Provide the [x, y] coordinate of the cell's center where the given text is located.  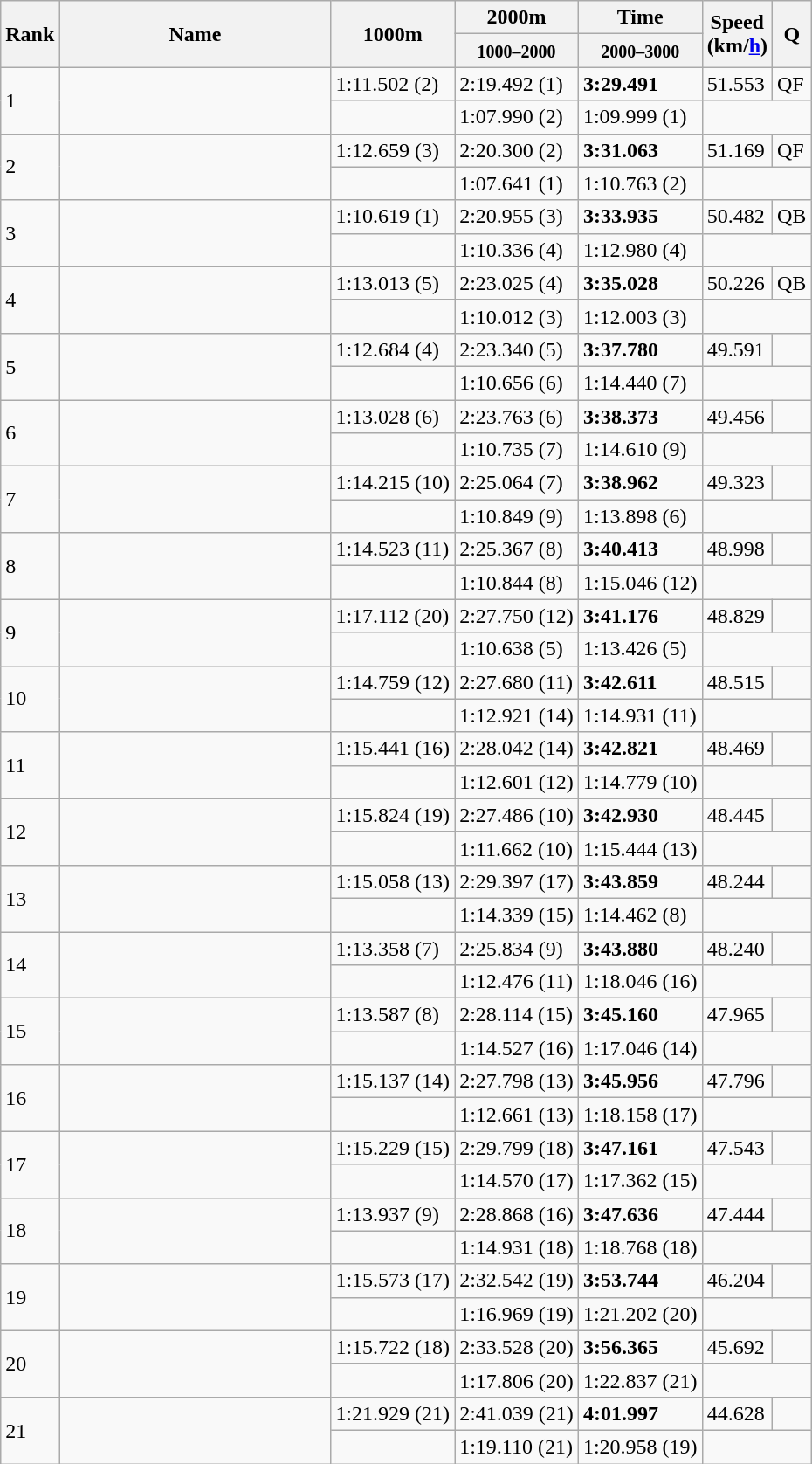
2:28.868 (16) [517, 1214]
48.998 [737, 549]
3:42.821 [640, 749]
2:25.064 (7) [517, 483]
1:10.844 (8) [517, 583]
2:28.114 (15) [517, 1015]
Speed(km/h) [737, 34]
1:10.656 (6) [517, 383]
2:29.799 (18) [517, 1148]
2:27.798 (13) [517, 1081]
3:53.744 [640, 1281]
1:14.462 (8) [640, 915]
1:15.441 (16) [393, 749]
2000m [517, 17]
1:14.610 (9) [640, 450]
1:12.661 (13) [517, 1115]
1:07.641 (1) [517, 183]
1:14.339 (15) [517, 915]
1:15.046 (12) [640, 583]
11 [30, 765]
2:27.486 (10) [517, 815]
3:33.935 [640, 217]
2:19.492 (1) [517, 84]
50.482 [737, 217]
48.515 [737, 682]
1:15.444 (13) [640, 848]
1:12.684 (4) [393, 349]
2:27.680 (11) [517, 682]
19 [30, 1297]
1:22.837 (21) [640, 1380]
21 [30, 1430]
47.965 [737, 1015]
1:14.570 (17) [517, 1181]
1000m [393, 34]
46.204 [737, 1281]
51.169 [737, 150]
1:13.013 (5) [393, 283]
16 [30, 1098]
51.553 [737, 84]
Name [196, 34]
20 [30, 1364]
1:12.980 (4) [640, 250]
1:13.028 (6) [393, 417]
14 [30, 964]
1:10.012 (3) [517, 316]
3:40.413 [640, 549]
6 [30, 433]
1:18.158 (17) [640, 1115]
1:15.824 (19) [393, 815]
2:28.042 (14) [517, 749]
1:10.619 (1) [393, 217]
3:35.028 [640, 283]
1:17.112 (20) [393, 616]
1:15.573 (17) [393, 1281]
1:18.046 (16) [640, 982]
3 [30, 233]
3:43.880 [640, 948]
2:25.367 (8) [517, 549]
13 [30, 898]
1:14.931 (11) [640, 715]
47.444 [737, 1214]
3:38.373 [640, 417]
1:20.958 (19) [640, 1447]
1:14.523 (11) [393, 549]
1:11.502 (2) [393, 84]
1:10.336 (4) [517, 250]
1:17.046 (14) [640, 1048]
1:16.969 (19) [517, 1314]
1:15.722 (18) [393, 1347]
45.692 [737, 1347]
2000–3000 [640, 51]
1:12.003 (3) [640, 316]
1:15.137 (14) [393, 1081]
2:27.750 (12) [517, 616]
2:23.025 (4) [517, 283]
50.226 [737, 283]
15 [30, 1032]
49.456 [737, 417]
3:42.930 [640, 815]
1:12.921 (14) [517, 715]
48.829 [737, 616]
1:14.779 (10) [640, 782]
1:10.849 (9) [517, 516]
3:31.063 [640, 150]
1:09.999 (1) [640, 117]
1:12.476 (11) [517, 982]
3:45.160 [640, 1015]
1:14.759 (12) [393, 682]
48.244 [737, 881]
2:23.763 (6) [517, 417]
3:42.611 [640, 682]
1 [30, 100]
48.240 [737, 948]
Q [792, 34]
1:21.929 (21) [393, 1413]
2:41.039 (21) [517, 1413]
1:10.735 (7) [517, 450]
7 [30, 500]
8 [30, 566]
1:17.362 (15) [640, 1181]
2:33.528 (20) [517, 1347]
1:11.662 (10) [517, 848]
9 [30, 632]
12 [30, 832]
3:47.636 [640, 1214]
1:18.768 (18) [640, 1247]
48.469 [737, 749]
1:10.638 (5) [517, 649]
48.445 [737, 815]
47.543 [737, 1148]
1:14.931 (18) [517, 1247]
49.323 [737, 483]
1:10.763 (2) [640, 183]
1:13.587 (8) [393, 1015]
3:43.859 [640, 881]
2:32.542 (19) [517, 1281]
1:13.358 (7) [393, 948]
2:23.340 (5) [517, 349]
2:29.397 (17) [517, 881]
1:15.058 (13) [393, 881]
3:47.161 [640, 1148]
2 [30, 167]
18 [30, 1231]
5 [30, 366]
3:45.956 [640, 1081]
49.591 [737, 349]
3:38.962 [640, 483]
1:14.527 (16) [517, 1048]
1:13.898 (6) [640, 516]
Rank [30, 34]
1:13.937 (9) [393, 1214]
17 [30, 1164]
Time [640, 17]
2:25.834 (9) [517, 948]
3:29.491 [640, 84]
2:20.955 (3) [517, 217]
1:14.215 (10) [393, 483]
1:13.426 (5) [640, 649]
1:21.202 (20) [640, 1314]
1:15.229 (15) [393, 1148]
1000–2000 [517, 51]
2:20.300 (2) [517, 150]
1:17.806 (20) [517, 1380]
1:12.601 (12) [517, 782]
1:14.440 (7) [640, 383]
1:07.990 (2) [517, 117]
44.628 [737, 1413]
1:12.659 (3) [393, 150]
3:56.365 [640, 1347]
47.796 [737, 1081]
3:41.176 [640, 616]
1:19.110 (21) [517, 1447]
3:37.780 [640, 349]
10 [30, 699]
4:01.997 [640, 1413]
4 [30, 300]
